Determine the (x, y) coordinate at the center of the cell enclosing the given text.  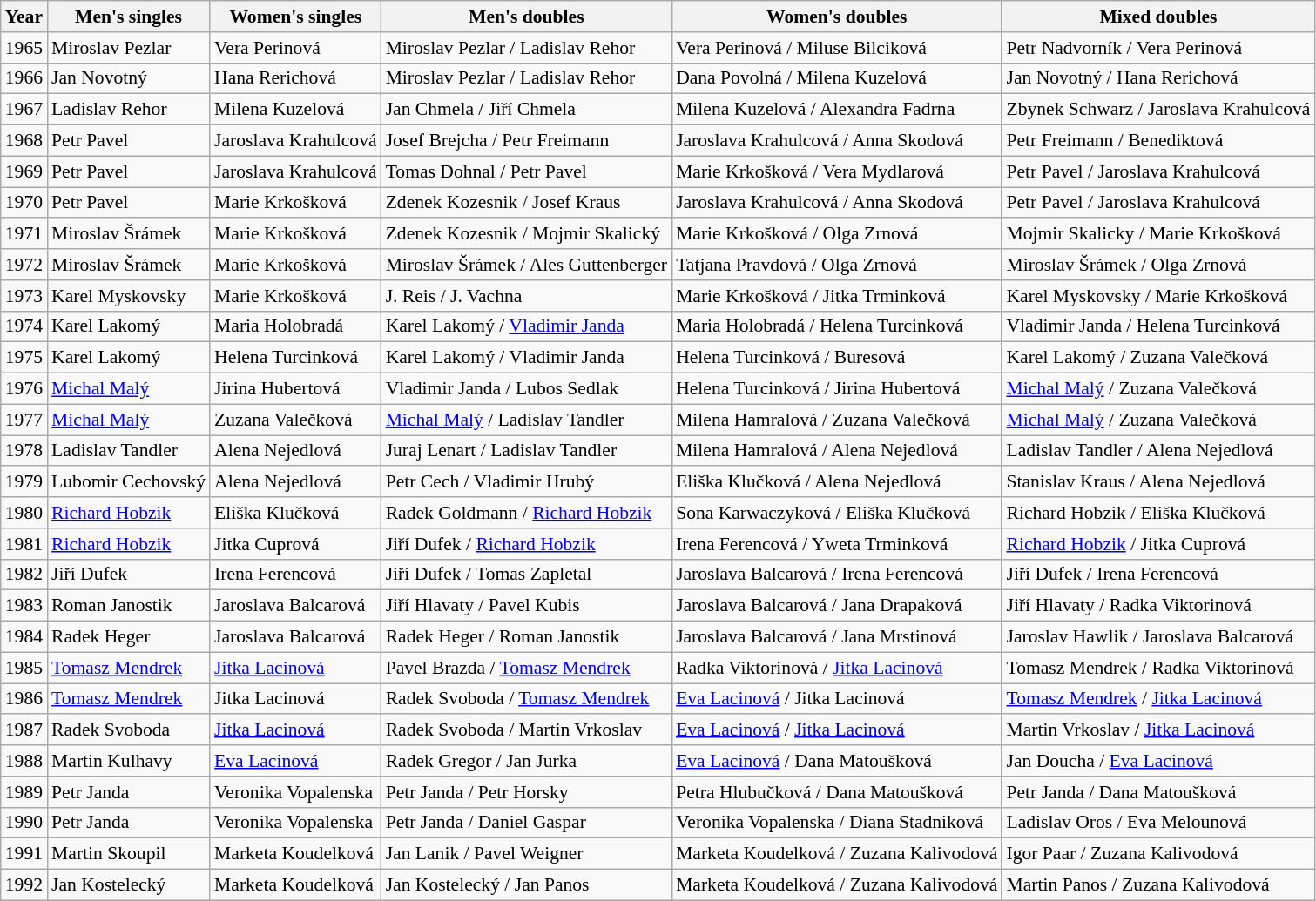
Martin Vrkoslav / Jitka Lacinová (1158, 730)
Jan Doucha / Eva Lacinová (1158, 761)
Maria Holobradá / Helena Turcinková (836, 326)
Radek Heger (129, 637)
Jan Kostelecký / Jan Panos (526, 885)
1992 (24, 885)
1978 (24, 451)
1965 (24, 48)
Zdenek Kozesnik / Josef Kraus (526, 203)
Milena Kuzelová (296, 110)
Zbynek Schwarz / Jaroslava Krahulcová (1158, 110)
Petr Nadvorník / Vera Perinová (1158, 48)
Eliška Klučková (296, 513)
Men's singles (129, 17)
1971 (24, 234)
Marie Krkošková / Vera Mydlarová (836, 171)
Ladislav Oros / Eva Melounová (1158, 823)
Tomasz Mendrek / Radka Viktorinová (1158, 668)
Milena Hamralová / Alena Nejedlová (836, 451)
J. Reis / J. Vachna (526, 296)
Milena Kuzelová / Alexandra Fadrna (836, 110)
1986 (24, 699)
1985 (24, 668)
Jaroslava Balcarová / Jana Drapaková (836, 606)
Jan Novotný (129, 78)
1975 (24, 358)
1973 (24, 296)
Karel Lakomý / Zuzana Valečková (1158, 358)
Eva Lacinová (296, 761)
Stanislav Kraus / Alena Nejedlová (1158, 482)
Mixed doubles (1158, 17)
Ladislav Tandler (129, 451)
Miroslav Šrámek / Ales Guttenberger (526, 265)
1987 (24, 730)
Radek Svoboda (129, 730)
Women's singles (296, 17)
Milena Hamralová / Zuzana Valečková (836, 420)
Radek Gregor / Jan Jurka (526, 761)
Radek Svoboda / Tomasz Mendrek (526, 699)
1989 (24, 792)
Radka Viktorinová / Jitka Lacinová (836, 668)
Petra Hlubučková / Dana Matoušková (836, 792)
Vera Perinová / Miluse Bilciková (836, 48)
Men's doubles (526, 17)
Maria Holobradá (296, 326)
1988 (24, 761)
Jiří Dufek / Irena Ferencová (1158, 575)
Sona Karwaczyková / Eliška Klučková (836, 513)
Lubomir Cechovský (129, 482)
Irena Ferencová / Yweta Trminková (836, 544)
Zdenek Kozesnik / Mojmir Skalický (526, 234)
Petr Freimann / Benediktová (1158, 141)
Women's doubles (836, 17)
Petr Cech / Vladimir Hrubý (526, 482)
Dana Povolná / Milena Kuzelová (836, 78)
1976 (24, 389)
Tatjana Pravdová / Olga Zrnová (836, 265)
Eliška Klučková / Alena Nejedlová (836, 482)
Zuzana Valečková (296, 420)
Jaroslav Hawlik / Jaroslava Balcarová (1158, 637)
Hana Rerichová (296, 78)
Eva Lacinová / Dana Matoušková (836, 761)
Petr Janda / Petr Horsky (526, 792)
Michal Malý / Ladislav Tandler (526, 420)
Vera Perinová (296, 48)
Jiří Hlavaty / Pavel Kubis (526, 606)
Roman Janostik (129, 606)
Radek Heger / Roman Janostik (526, 637)
1977 (24, 420)
1969 (24, 171)
Jitka Cuprová (296, 544)
Jiří Hlavaty / Radka Viktorinová (1158, 606)
Jaroslava Balcarová / Jana Mrstinová (836, 637)
Jirina Hubertová (296, 389)
1968 (24, 141)
Martin Kulhavy (129, 761)
Karel Myskovsky (129, 296)
Martin Panos / Zuzana Kalivodová (1158, 885)
Jan Kostelecký (129, 885)
Jiří Dufek / Tomas Zapletal (526, 575)
Vladimir Janda / Lubos Sedlak (526, 389)
Helena Turcinková (296, 358)
1972 (24, 265)
Irena Ferencová (296, 575)
1979 (24, 482)
Pavel Brazda / Tomasz Mendrek (526, 668)
Miroslav Šrámek / Olga Zrnová (1158, 265)
Jaroslava Balcarová / Irena Ferencová (836, 575)
1984 (24, 637)
Radek Svoboda / Martin Vrkoslav (526, 730)
Petr Janda / Dana Matoušková (1158, 792)
1980 (24, 513)
Jan Lanik / Pavel Weigner (526, 854)
Marie Krkošková / Olga Zrnová (836, 234)
Richard Hobzik / Jitka Cuprová (1158, 544)
Ladislav Tandler / Alena Nejedlová (1158, 451)
Petr Janda / Daniel Gaspar (526, 823)
Richard Hobzik / Eliška Klučková (1158, 513)
1974 (24, 326)
1991 (24, 854)
1970 (24, 203)
Karel Myskovsky / Marie Krkošková (1158, 296)
Year (24, 17)
Miroslav Pezlar (129, 48)
Helena Turcinková / Buresová (836, 358)
Marie Krkošková / Jitka Trminková (836, 296)
Mojmir Skalicky / Marie Krkošková (1158, 234)
Jiří Dufek (129, 575)
Juraj Lenart / Ladislav Tandler (526, 451)
1967 (24, 110)
Jan Novotný / Hana Rerichová (1158, 78)
1990 (24, 823)
Tomas Dohnal / Petr Pavel (526, 171)
Veronika Vopalenska / Diana Stadniková (836, 823)
Vladimir Janda / Helena Turcinková (1158, 326)
Jan Chmela / Jiří Chmela (526, 110)
Jiří Dufek / Richard Hobzik (526, 544)
Ladislav Rehor (129, 110)
Josef Brejcha / Petr Freimann (526, 141)
Tomasz Mendrek / Jitka Lacinová (1158, 699)
1982 (24, 575)
Igor Paar / Zuzana Kalivodová (1158, 854)
1983 (24, 606)
Radek Goldmann / Richard Hobzik (526, 513)
Helena Turcinková / Jirina Hubertová (836, 389)
1981 (24, 544)
1966 (24, 78)
Martin Skoupil (129, 854)
